Search for the cell housing the specified text and yield its (X, Y) center coordinate. 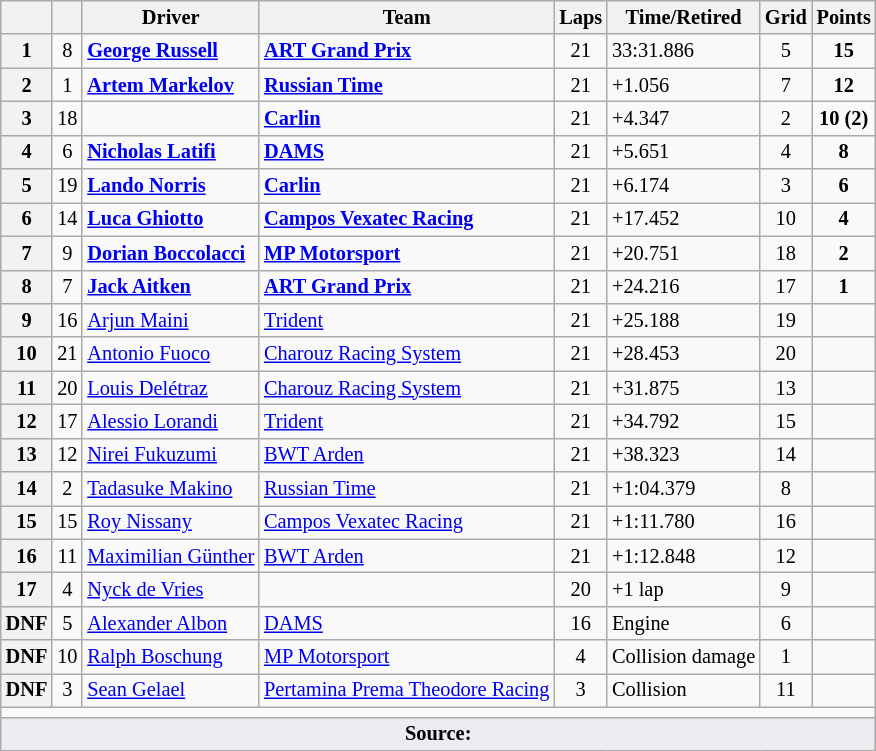
Sean Gelael (170, 690)
+25.188 (684, 320)
Source: (438, 734)
+6.174 (684, 186)
Luca Ghiotto (170, 219)
+20.751 (684, 253)
+1:12.848 (684, 556)
Collision (684, 690)
Roy Nissany (170, 522)
Driver (170, 17)
Arjun Maini (170, 320)
+31.875 (684, 388)
Grid (786, 17)
Laps (580, 17)
Antonio Fuoco (170, 354)
Nyck de Vries (170, 589)
Artem Markelov (170, 85)
+1:04.379 (684, 489)
Team (406, 17)
Nirei Fukuzumi (170, 455)
33:31.886 (684, 51)
Dorian Boccolacci (170, 253)
Pertamina Prema Theodore Racing (406, 690)
+24.216 (684, 287)
+4.347 (684, 118)
+5.651 (684, 152)
Lando Norris (170, 186)
Ralph Boschung (170, 657)
+38.323 (684, 455)
+1 lap (684, 589)
Alexander Albon (170, 623)
Jack Aitken (170, 287)
Tadasuke Makino (170, 489)
+1:11.780 (684, 522)
Nicholas Latifi (170, 152)
+34.792 (684, 421)
10 (2) (844, 118)
+28.453 (684, 354)
Time/Retired (684, 17)
George Russell (170, 51)
Collision damage (684, 657)
+1.056 (684, 85)
Engine (684, 623)
Points (844, 17)
Alessio Lorandi (170, 421)
Maximilian Günther (170, 556)
+17.452 (684, 219)
Louis Delétraz (170, 388)
